Find where the given text appears and provide that cell's center as (X, Y) coordinate. 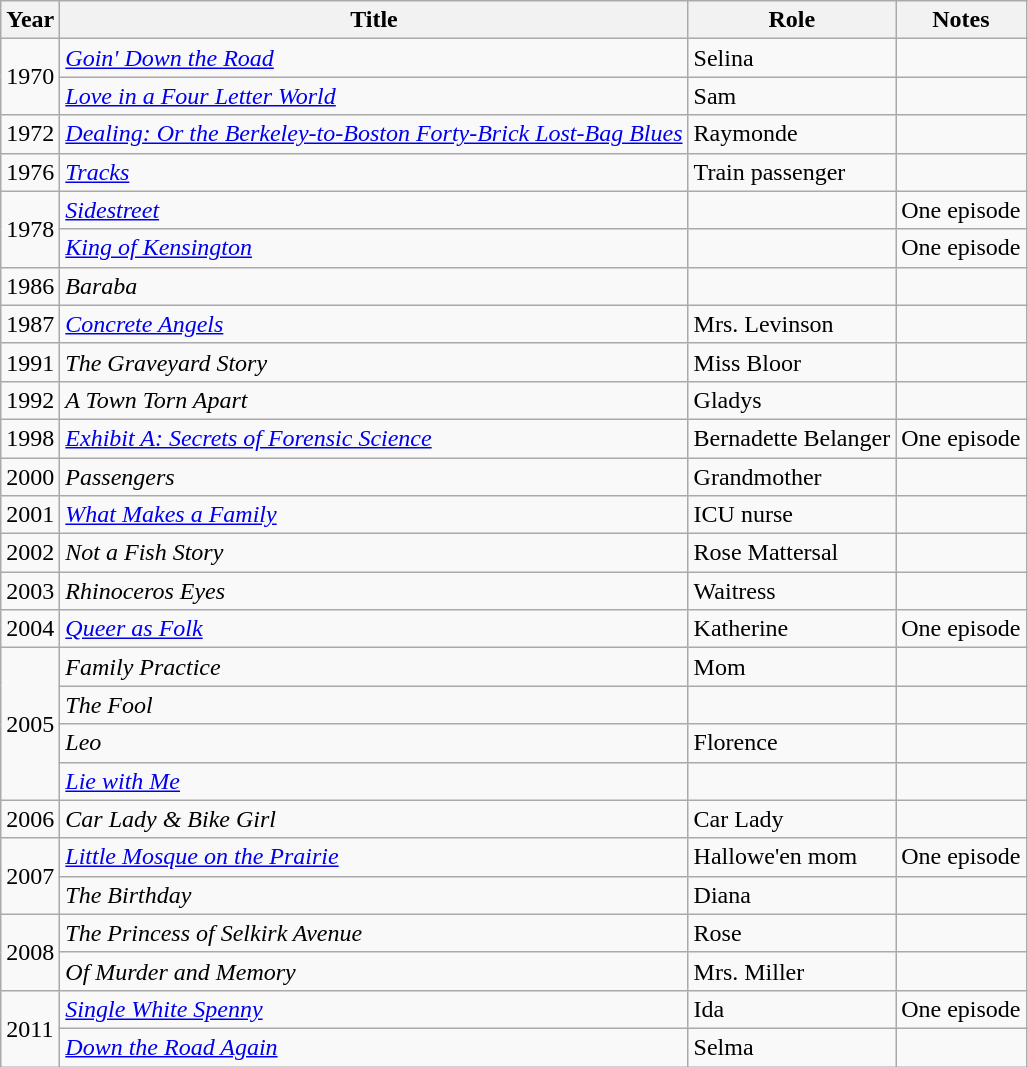
1987 (30, 324)
Baraba (374, 286)
A Town Torn Apart (374, 400)
Leo (374, 743)
2008 (30, 952)
Passengers (374, 477)
Ida (792, 1009)
2006 (30, 819)
Diana (792, 895)
The Graveyard Story (374, 362)
1970 (30, 77)
Bernadette Belanger (792, 438)
1998 (30, 438)
Exhibit A: Secrets of Forensic Science (374, 438)
Rhinoceros Eyes (374, 591)
Down the Road Again (374, 1047)
Tracks (374, 172)
Love in a Four Letter World (374, 96)
1991 (30, 362)
Goin' Down the Road (374, 58)
Car Lady & Bike Girl (374, 819)
1978 (30, 229)
Family Practice (374, 667)
Raymonde (792, 134)
What Makes a Family (374, 515)
ICU nurse (792, 515)
Not a Fish Story (374, 553)
Mrs. Miller (792, 971)
Sidestreet (374, 210)
2000 (30, 477)
Notes (961, 20)
Title (374, 20)
Waitress (792, 591)
Year (30, 20)
2004 (30, 629)
1976 (30, 172)
The Princess of Selkirk Avenue (374, 933)
Queer as Folk (374, 629)
Selina (792, 58)
2005 (30, 724)
2002 (30, 553)
Rose (792, 933)
Mrs. Levinson (792, 324)
Sam (792, 96)
Car Lady (792, 819)
2011 (30, 1028)
1972 (30, 134)
Lie with Me (374, 781)
Train passenger (792, 172)
Gladys (792, 400)
2003 (30, 591)
Of Murder and Memory (374, 971)
Role (792, 20)
Miss Bloor (792, 362)
Rose Mattersal (792, 553)
1986 (30, 286)
Little Mosque on the Prairie (374, 857)
1992 (30, 400)
The Birthday (374, 895)
Mom (792, 667)
King of Kensington (374, 248)
Grandmother (792, 477)
2007 (30, 876)
Katherine (792, 629)
Florence (792, 743)
Concrete Angels (374, 324)
Selma (792, 1047)
Dealing: Or the Berkeley-to-Boston Forty-Brick Lost-Bag Blues (374, 134)
The Fool (374, 705)
Hallowe'en mom (792, 857)
Single White Spenny (374, 1009)
2001 (30, 515)
